Provide the (X, Y) coordinate of the cell's center where the given text is located.  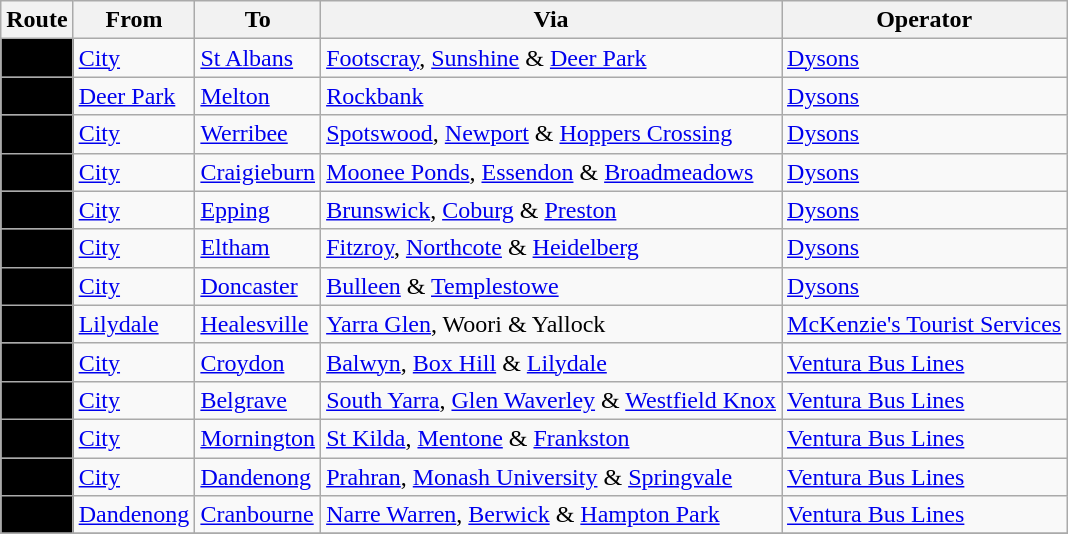
970 (37, 438)
Narre Warren, Berwick & Hampton Park (552, 515)
Bulleen & Templestowe (552, 286)
Spotswood, Newport & Hoppers Crossing (552, 134)
Doncaster (258, 286)
To (258, 20)
Deer Park (134, 96)
965 (37, 324)
Via (552, 20)
954 (37, 172)
Brunswick, Coburg & Preston (552, 210)
Operator (924, 20)
Fitzroy, Northcote & Heidelberg (552, 248)
St Kilda, Mentone & Frankston (552, 438)
St Albans (258, 58)
958 (37, 248)
Healesville (258, 324)
Cranbourne (258, 515)
961 (37, 286)
966 (37, 362)
Moonee Ponds, Essendon & Broadmeadows (552, 172)
Yarra Glen, Woori & Yallock (552, 324)
Footscray, Sunshine & Deer Park (552, 58)
Belgrave (258, 400)
956 (37, 210)
McKenzie's Tourist Services (924, 324)
981 (37, 515)
Lilydale (134, 324)
Croydon (258, 362)
944 (37, 134)
943 (37, 96)
968 (37, 400)
Route (37, 20)
Eltham (258, 248)
Balwyn, Box Hill & Lilydale (552, 362)
Epping (258, 210)
942 (37, 58)
From (134, 20)
Werribee (258, 134)
South Yarra, Glen Waverley & Westfield Knox (552, 400)
Rockbank (552, 96)
Melton (258, 96)
Prahran, Monash University & Springvale (552, 477)
Craigieburn (258, 172)
Mornington (258, 438)
980 (37, 477)
